Scan for the cell matching the given text and deliver its (X, Y) coordinate at center. 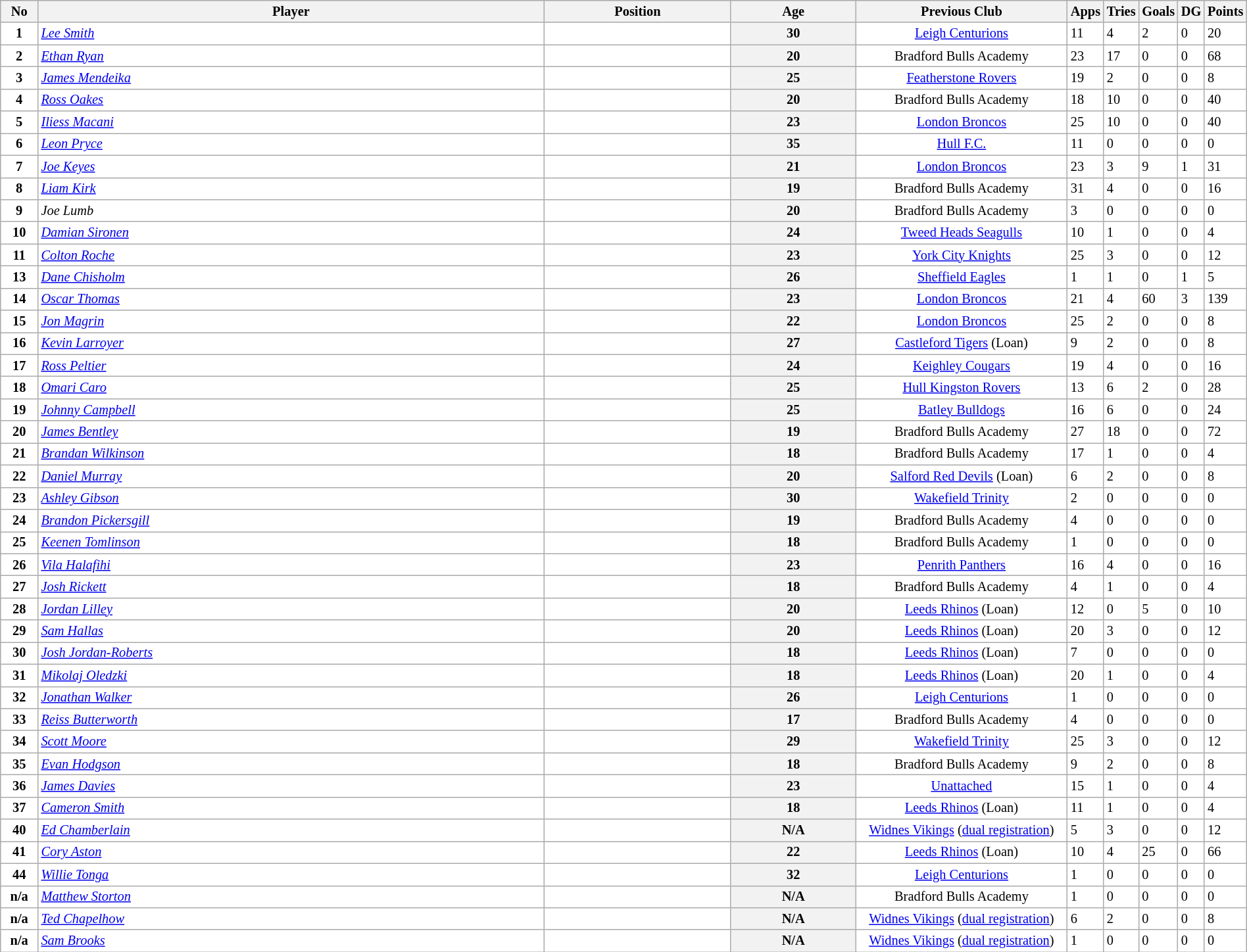
33 (20, 719)
Jonathan Walker (291, 698)
68 (1225, 56)
37 (20, 808)
Apps (1085, 11)
Castleford Tigers (Loan) (962, 343)
York City Knights (962, 255)
Age (793, 11)
Cameron Smith (291, 808)
Colton Roche (291, 255)
Vila Halafihi (291, 565)
Daniel Murray (291, 476)
Iliess Macani (291, 122)
34 (20, 742)
Jon Magrin (291, 321)
Joe Keyes (291, 166)
Sheffield Eagles (962, 277)
Dane Chisholm (291, 277)
Previous Club (962, 11)
Ethan Ryan (291, 56)
Brandan Wilkinson (291, 454)
Cory Aston (291, 852)
Featherstone Rovers (962, 78)
Mikolaj Oledzki (291, 675)
Sam Hallas (291, 631)
Lee Smith (291, 34)
14 (20, 299)
66 (1225, 852)
Sam Brooks (291, 941)
James Mendeika (291, 78)
Brandon Pickersgill (291, 520)
Salford Red Devils (Loan) (962, 476)
Ross Peltier (291, 366)
Matthew Storton (291, 897)
Goals (1158, 11)
DG (1191, 11)
Leon Pryce (291, 144)
139 (1225, 299)
Evan Hodgson (291, 764)
Johnny Campbell (291, 410)
Hull Kingston Rovers (962, 387)
Willie Tonga (291, 874)
Unattached (962, 786)
No (20, 11)
Batley Bulldogs (962, 410)
Damian Sironen (291, 233)
Jordan Lilley (291, 609)
Penrith Panthers (962, 565)
Josh Rickett (291, 586)
Ed Chamberlain (291, 830)
Ted Chapelhow (291, 918)
Tweed Heads Seagulls (962, 233)
James Davies (291, 786)
Scott Moore (291, 742)
44 (20, 874)
Keenen Tomlinson (291, 542)
Points (1225, 11)
72 (1225, 432)
Oscar Thomas (291, 299)
Ashley Gibson (291, 498)
60 (1158, 299)
Reiss Butterworth (291, 719)
James Bentley (291, 432)
36 (20, 786)
Liam Kirk (291, 189)
Josh Jordan-Roberts (291, 653)
Kevin Larroyer (291, 343)
Hull F.C. (962, 144)
Omari Caro (291, 387)
Keighley Cougars (962, 366)
Position (637, 11)
Player (291, 11)
Tries (1121, 11)
Ross Oakes (291, 100)
Joe Lumb (291, 210)
41 (20, 852)
